Identify which cell holds the provided text, then report its (X, Y) central coordinate. 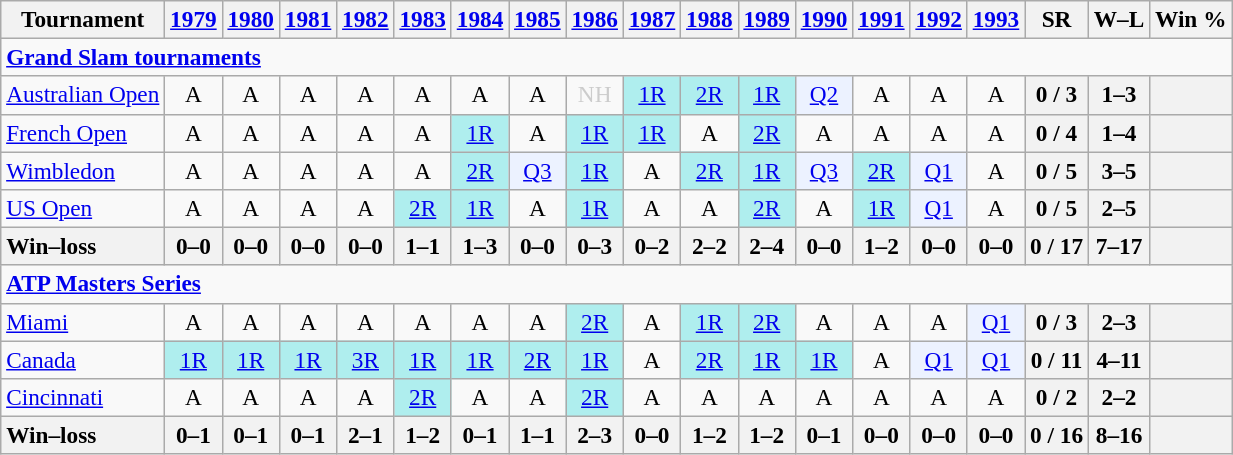
7–17 (1118, 246)
2–4 (766, 246)
NH (594, 95)
0–2 (652, 246)
1988 (710, 19)
US Open (83, 208)
1989 (766, 19)
Wimbledon (83, 170)
1979 (194, 19)
ATP Masters Series (616, 284)
8–16 (1118, 435)
1981 (308, 19)
Cincinnati (83, 397)
Tournament (83, 19)
1986 (594, 19)
1991 (882, 19)
2–5 (1118, 208)
3–5 (1118, 170)
Miami (83, 322)
4–11 (1118, 359)
Win % (1191, 19)
Grand Slam tournaments (616, 57)
0 / 17 (1057, 246)
1983 (422, 19)
0 / 2 (1057, 397)
Australian Open (83, 95)
3R (366, 359)
1982 (366, 19)
1992 (938, 19)
1990 (824, 19)
1984 (480, 19)
0 / 16 (1057, 435)
1993 (996, 19)
SR (1057, 19)
W–L (1118, 19)
0–3 (594, 246)
1980 (250, 19)
1–4 (1118, 133)
French Open (83, 133)
1987 (652, 19)
2–1 (366, 435)
0 / 4 (1057, 133)
Canada (83, 359)
0 / 11 (1057, 359)
Q2 (824, 95)
1985 (538, 19)
